Capture the cell that displays the provided text and extract its [X, Y] central coordinate. 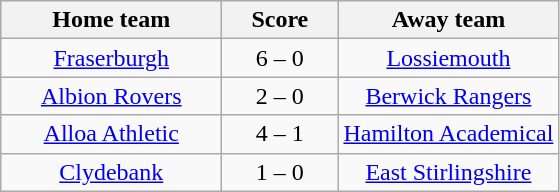
6 – 0 [280, 58]
East Stirlingshire [448, 172]
Away team [448, 20]
Home team [112, 20]
4 – 1 [280, 134]
Hamilton Academical [448, 134]
Score [280, 20]
Alloa Athletic [112, 134]
1 – 0 [280, 172]
Fraserburgh [112, 58]
Berwick Rangers [448, 96]
Lossiemouth [448, 58]
2 – 0 [280, 96]
Clydebank [112, 172]
Albion Rovers [112, 96]
